Find where the given text appears and provide that cell's center as (x, y) coordinate. 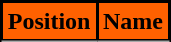
Name (134, 22)
Position (50, 22)
